Detect which cell encompasses the target text, then output its (x, y) center coordinate. 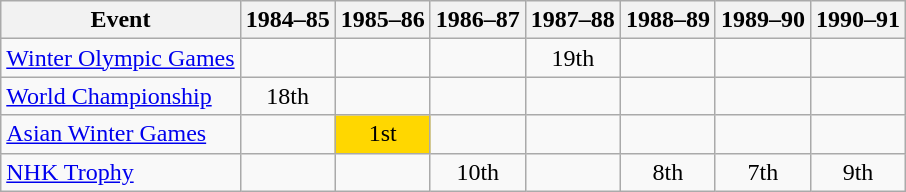
NHK Trophy (120, 172)
Winter Olympic Games (120, 58)
1984–85 (288, 20)
19th (572, 58)
1985–86 (382, 20)
1st (382, 134)
8th (668, 172)
7th (762, 172)
10th (478, 172)
Event (120, 20)
18th (288, 96)
1989–90 (762, 20)
Asian Winter Games (120, 134)
1987–88 (572, 20)
World Championship (120, 96)
1990–91 (858, 20)
1986–87 (478, 20)
9th (858, 172)
1988–89 (668, 20)
